For the text-containing cell, return its midpoint in (x, y) coordinate format. 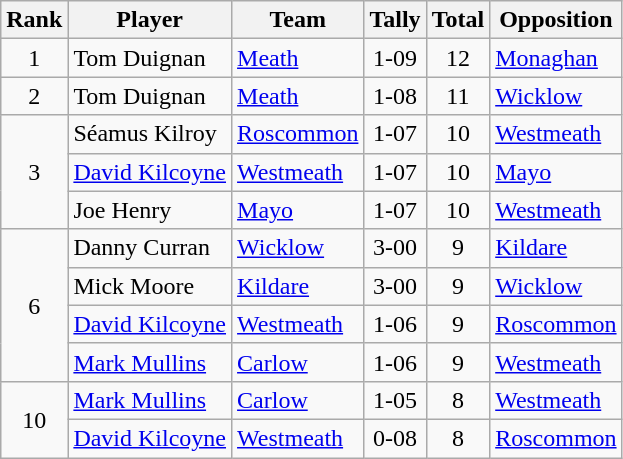
Total (458, 20)
Player (150, 20)
1-05 (395, 400)
2 (34, 96)
Joe Henry (150, 210)
Mick Moore (150, 286)
1-09 (395, 58)
Team (298, 20)
Opposition (556, 20)
3 (34, 172)
1 (34, 58)
11 (458, 96)
6 (34, 305)
Rank (34, 20)
0-08 (395, 438)
Tally (395, 20)
12 (458, 58)
1-08 (395, 96)
Monaghan (556, 58)
Danny Curran (150, 248)
Séamus Kilroy (150, 134)
